Identify which cell holds the provided text, then report its [X, Y] central coordinate. 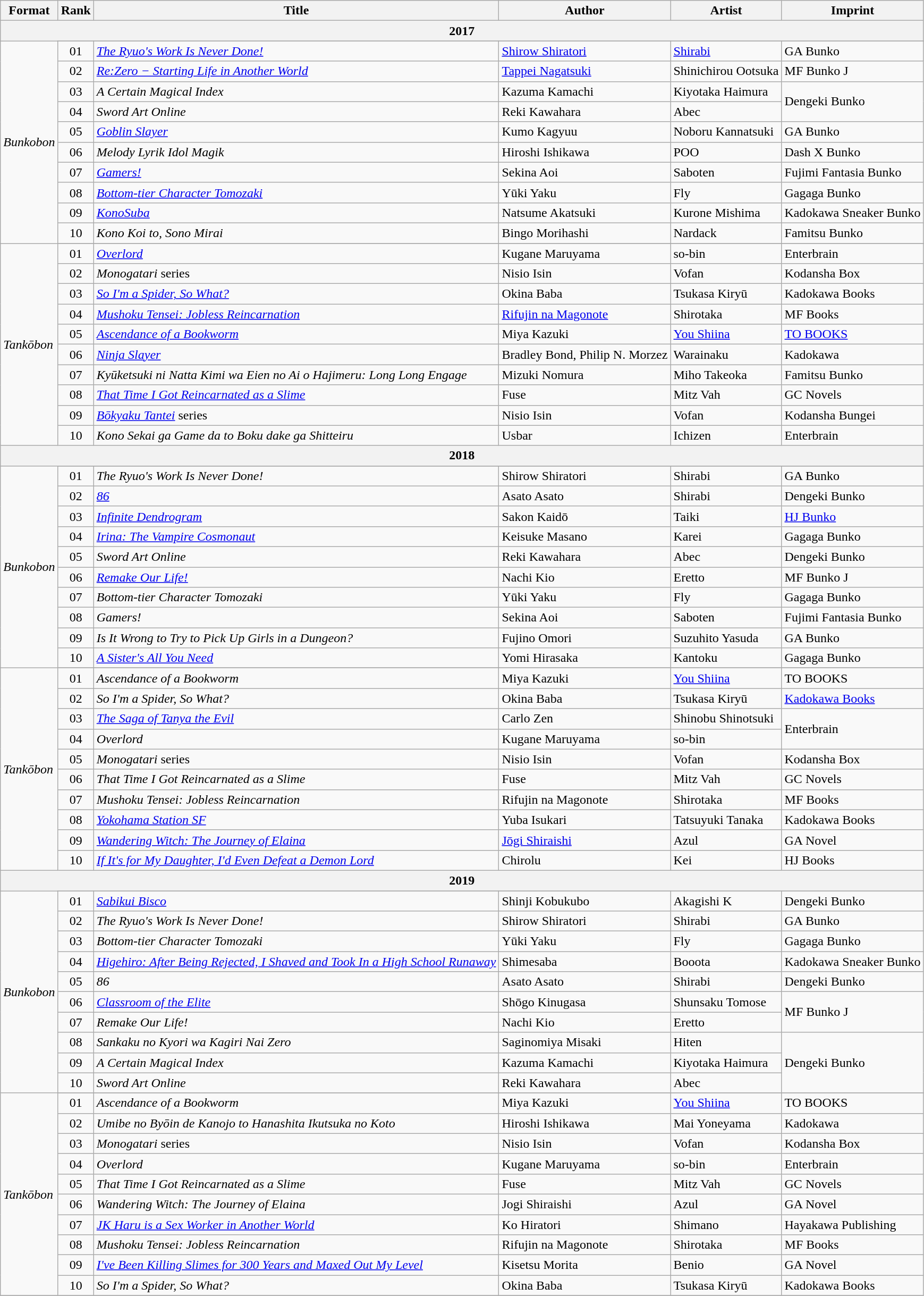
Kurone Mishima [726, 213]
Keisuke Masano [584, 536]
Kisetsu Morita [584, 1265]
Sabikui Bisco [296, 901]
Akagishi K [726, 901]
Tappei Nagatsuki [584, 71]
Miho Takeoka [726, 375]
Fujino Omori [584, 638]
Suzuhito Yasuda [726, 638]
Shinji Kobukubo [584, 901]
Nardack [726, 233]
Warainaku [726, 355]
Bōkyaku Tantei series [296, 415]
Natsume Akatsuki [584, 213]
Bingo Morihashi [584, 233]
Kono Sekai ga Game da to Boku dake ga Shitteiru [296, 435]
2019 [462, 880]
Imprint [852, 11]
Yomi Hirasaka [584, 658]
Benio [726, 1265]
Hiten [726, 1042]
Author [584, 11]
Kumo Kagyuu [584, 132]
Re:Zero − Starting Life in Another World [296, 71]
Infinite Dendrogram [296, 516]
Bradley Bond, Philip N. Morzez [584, 355]
Karei [726, 536]
Kei [726, 860]
Kono Koi to, Sono Mirai [296, 233]
Carlo Zen [584, 719]
HJ Bunko [852, 516]
Booota [726, 962]
Shinobu Shinotsuki [726, 719]
I've Been Killing Slimes for 300 Years and Maxed Out My Level [296, 1265]
The Saga of Tanya the Evil [296, 719]
Artist [726, 11]
KonoSuba [296, 213]
A Sister's All You Need [296, 658]
Dash X Bunko [852, 152]
Title [296, 11]
Kantoku [726, 658]
Goblin Slayer [296, 132]
Mizuki Nomura [584, 375]
Noboru Kannatsuki [726, 132]
Melody Lyrik Idol Magik [296, 152]
Rank [75, 11]
Shimesaba [584, 962]
HJ Books [852, 860]
Tatsuyuki Tanaka [726, 820]
Umibe no Byōin de Kanojo to Hanashita Ikutsuka no Koto [296, 1123]
Shinichirou Ootsuka [726, 71]
Kyūketsuki ni Natta Kimi wa Eien no Ai o Hajimeru: Long Long Engage [296, 375]
Jogi Shiraishi [584, 1204]
Sankaku no Kyori wa Kagiri Nai Zero [296, 1042]
Saginomiya Misaki [584, 1042]
2017 [462, 31]
Shimano [726, 1224]
Ninja Slayer [296, 355]
Taiki [726, 516]
Ichizen [726, 435]
Higehiro: After Being Rejected, I Shaved and Took In a High School Runaway [296, 962]
2018 [462, 456]
Mai Yoneyama [726, 1123]
Shunsaku Tomose [726, 1002]
Yuba Isukari [584, 820]
If It's for My Daughter, I'd Even Defeat a Demon Lord [296, 860]
Irina: The Vampire Cosmonaut [296, 536]
Sakon Kaidō [584, 516]
Hayakawa Publishing [852, 1224]
Is It Wrong to Try to Pick Up Girls in a Dungeon? [296, 638]
Chirolu [584, 860]
Yokohama Station SF [296, 820]
Jōgi Shiraishi [584, 840]
Ko Hiratori [584, 1224]
Shōgo Kinugasa [584, 1002]
Format [29, 11]
Kodansha Bungei [852, 415]
JK Haru is a Sex Worker in Another World [296, 1224]
Classroom of the Elite [296, 1002]
Usbar [584, 435]
POO [726, 152]
